Return the (X, Y) coordinate for the center point of the cell that contains the specified text.  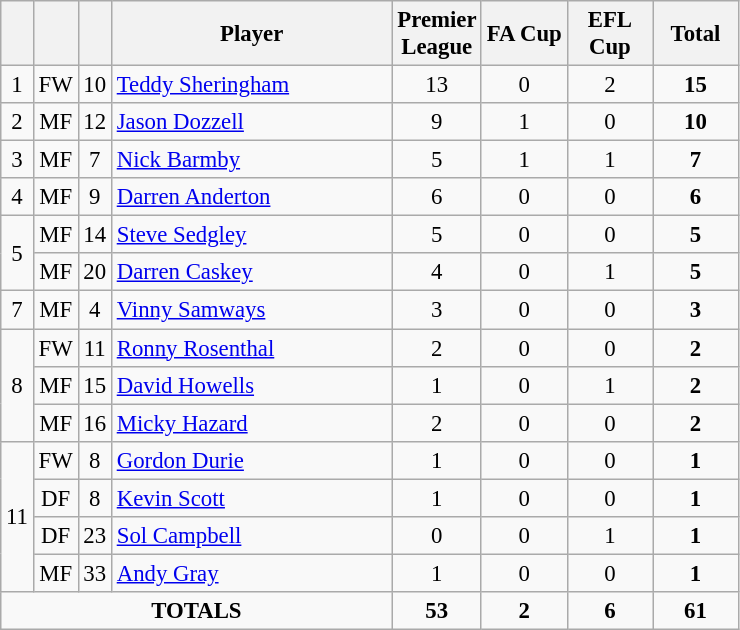
23 (94, 536)
Premier League (436, 34)
EFL Cup (610, 34)
16 (94, 423)
12 (94, 122)
Teddy Sheringham (252, 85)
Nick Barmby (252, 160)
Sol Campbell (252, 536)
Player (252, 34)
Micky Hazard (252, 423)
Darren Caskey (252, 273)
TOTALS (196, 611)
Jason Dozzell (252, 122)
14 (94, 235)
20 (94, 273)
53 (436, 611)
61 (696, 611)
Ronny Rosenthal (252, 348)
FA Cup (524, 34)
Darren Anderton (252, 197)
Gordon Durie (252, 460)
Total (696, 34)
Steve Sedgley (252, 235)
Andy Gray (252, 573)
Kevin Scott (252, 498)
33 (94, 573)
13 (436, 85)
Vinny Samways (252, 310)
David Howells (252, 385)
